Output the [x, y] coordinate of the center of the cell containing the given text.  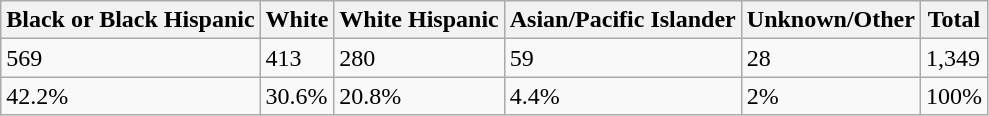
Black or Black Hispanic [130, 20]
100% [954, 96]
2% [830, 96]
28 [830, 58]
Total [954, 20]
Asian/Pacific Islander [622, 20]
413 [297, 58]
White [297, 20]
Unknown/Other [830, 20]
1,349 [954, 58]
42.2% [130, 96]
30.6% [297, 96]
20.8% [419, 96]
280 [419, 58]
4.4% [622, 96]
59 [622, 58]
White Hispanic [419, 20]
569 [130, 58]
